Search for the cell housing the specified text and yield its (X, Y) center coordinate. 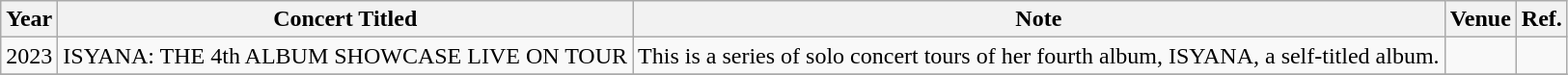
Venue (1480, 19)
2023 (29, 56)
Ref. (1542, 19)
Year (29, 19)
Concert Titled (345, 19)
ISYANA: THE 4th ALBUM SHOWCASE LIVE ON TOUR (345, 56)
This is a series of solo concert tours of her fourth album, ISYANA, a self-titled album. (1039, 56)
Note (1039, 19)
